Provide the [x, y] coordinate of the cell's center where the given text is located.  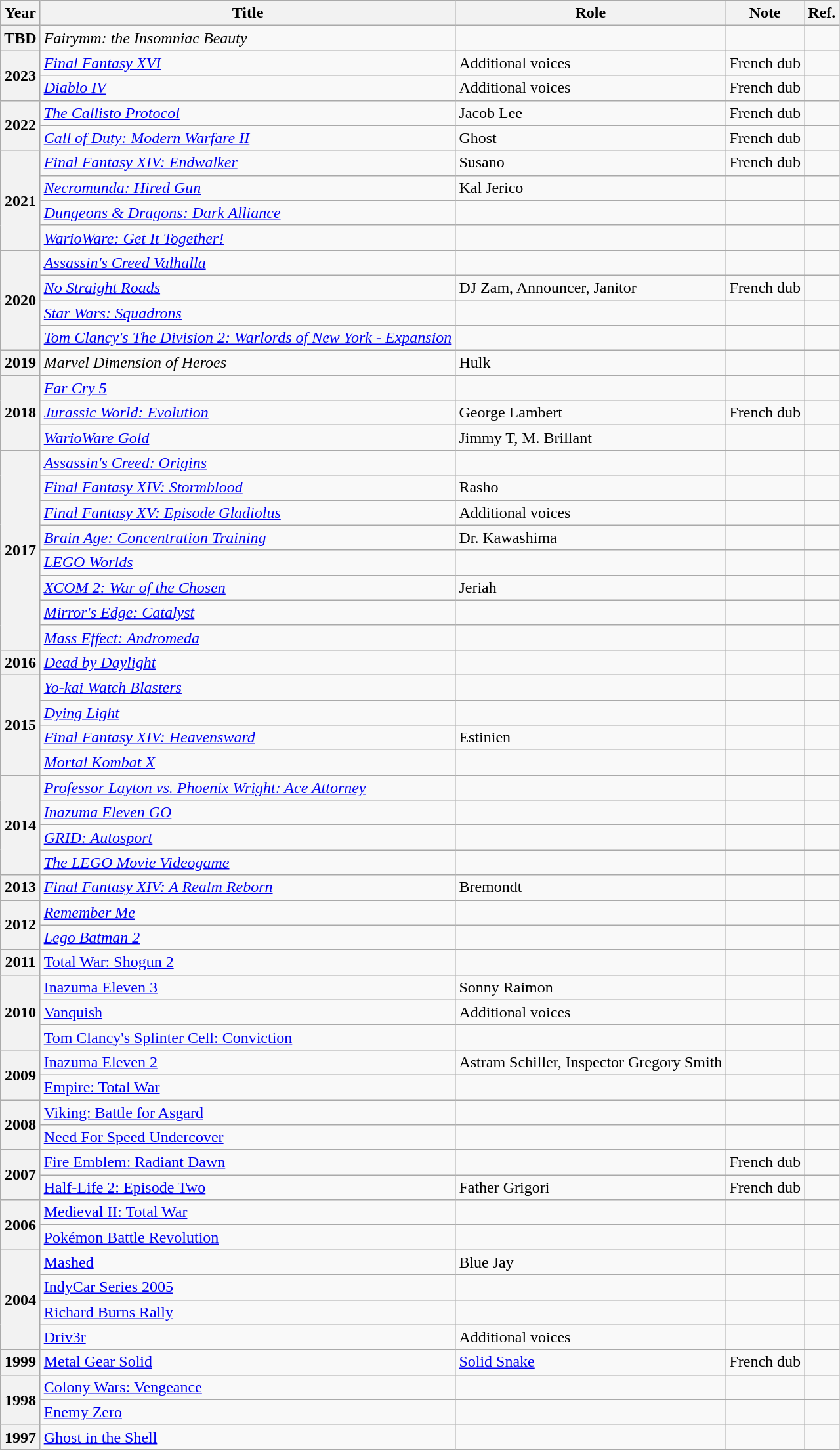
Note [765, 13]
Mass Effect: Andromeda [248, 637]
WarioWare: Get It Together! [248, 238]
Final Fantasy XVI [248, 63]
Sonny Raimon [591, 987]
Title [248, 13]
Jimmy T, M. Brillant [591, 438]
Inazuma Eleven GO [248, 813]
2004 [20, 1300]
2019 [20, 363]
Susano [591, 163]
Lego Batman 2 [248, 937]
The Callisto Protocol [248, 113]
Total War: Shogun 2 [248, 962]
No Straight Roads [248, 288]
Pokémon Battle Revolution [248, 1237]
Dungeons & Dragons: Dark Alliance [248, 213]
Inazuma Eleven 2 [248, 1062]
2006 [20, 1225]
Final Fantasy XIV: A Realm Reborn [248, 887]
Year [20, 13]
Inazuma Eleven 3 [248, 987]
Remember Me [248, 912]
LEGO Worlds [248, 563]
Final Fantasy XIV: Stormblood [248, 488]
Tom Clancy's The Division 2: Warlords of New York - Expansion [248, 338]
Dr. Kawashima [591, 538]
Assassin's Creed: Origins [248, 463]
2013 [20, 887]
2014 [20, 825]
2009 [20, 1075]
Metal Gear Solid [248, 1362]
XCOM 2: War of the Chosen [248, 587]
Star Wars: Squadrons [248, 313]
2016 [20, 662]
Medieval II: Total War [248, 1212]
Dead by Daylight [248, 662]
Ref. [822, 13]
2010 [20, 1012]
1997 [20, 1437]
Assassin's Creed Valhalla [248, 263]
Call of Duty: Modern Warfare II [248, 138]
Far Cry 5 [248, 388]
Hulk [591, 363]
2015 [20, 725]
Mirror's Edge: Catalyst [248, 612]
Ghost [591, 138]
IndyCar Series 2005 [248, 1287]
Rasho [591, 488]
2011 [20, 962]
2022 [20, 125]
Ghost in the Shell [248, 1437]
2012 [20, 925]
Blue Jay [591, 1262]
Diablo IV [248, 88]
Mortal Kombat X [248, 763]
2007 [20, 1175]
Brain Age: Concentration Training [248, 538]
Jurassic World: Evolution [248, 413]
Necromunda: Hired Gun [248, 188]
The LEGO Movie Videogame [248, 863]
2018 [20, 413]
1999 [20, 1362]
Father Grigori [591, 1187]
Fairymm: the Insomniac Beauty [248, 38]
TBD [20, 38]
Driv3r [248, 1337]
WarioWare Gold [248, 438]
Need For Speed Undercover [248, 1138]
1998 [20, 1399]
Tom Clancy's Splinter Cell: Conviction [248, 1037]
Vanquish [248, 1012]
Mashed [248, 1262]
Enemy Zero [248, 1412]
2021 [20, 200]
2017 [20, 550]
Bremondt [591, 887]
Final Fantasy XIV: Heavensward [248, 738]
Viking: Battle for Asgard [248, 1113]
Richard Burns Rally [248, 1312]
Half-Life 2: Episode Two [248, 1187]
Empire: Total War [248, 1087]
Fire Emblem: Radiant Dawn [248, 1162]
Marvel Dimension of Heroes [248, 363]
George Lambert [591, 413]
Dying Light [248, 712]
Estinien [591, 738]
Role [591, 13]
2008 [20, 1125]
2020 [20, 300]
Jacob Lee [591, 113]
Solid Snake [591, 1362]
GRID: Autosport [248, 838]
DJ Zam, Announcer, Janitor [591, 288]
2023 [20, 75]
Final Fantasy XV: Episode Gladiolus [248, 513]
Astram Schiller, Inspector Gregory Smith [591, 1062]
Yo-kai Watch Blasters [248, 687]
Jeriah [591, 587]
Kal Jerico [591, 188]
Professor Layton vs. Phoenix Wright: Ace Attorney [248, 788]
Final Fantasy XIV: Endwalker [248, 163]
Colony Wars: Vengeance [248, 1387]
